Return the (X, Y) coordinate for the center point of the cell that contains the specified text.  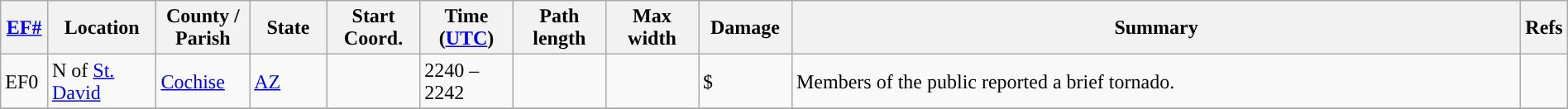
Start Coord. (374, 28)
Summary (1156, 28)
EF0 (25, 81)
N of St. David (102, 81)
County / Parish (203, 28)
Refs (1545, 28)
EF# (25, 28)
Members of the public reported a brief tornado. (1156, 81)
Cochise (203, 81)
2240 – 2242 (466, 81)
Damage (744, 28)
State (289, 28)
Location (102, 28)
$ (744, 81)
Max width (652, 28)
AZ (289, 81)
Path length (559, 28)
Time (UTC) (466, 28)
